Find where the given text appears and provide that cell's center as [X, Y] coordinate. 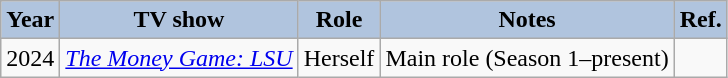
Year [30, 20]
The Money Game: LSU [179, 58]
2024 [30, 58]
TV show [179, 20]
Main role (Season 1–present) [527, 58]
Ref. [700, 20]
Herself [339, 58]
Notes [527, 20]
Role [339, 20]
